Provide the [X, Y] coordinate of the cell's center where the given text is located.  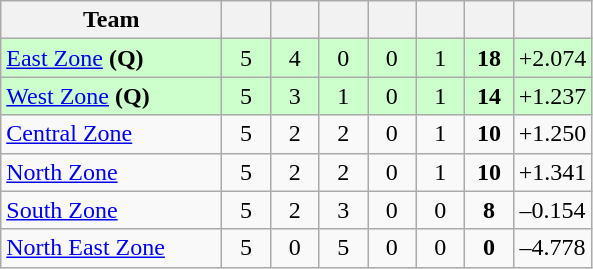
+1.341 [552, 172]
+1.250 [552, 134]
East Zone (Q) [112, 58]
+2.074 [552, 58]
–0.154 [552, 210]
West Zone (Q) [112, 96]
South Zone [112, 210]
8 [490, 210]
–4.778 [552, 248]
4 [294, 58]
Team [112, 20]
18 [490, 58]
North Zone [112, 172]
Central Zone [112, 134]
+1.237 [552, 96]
14 [490, 96]
North East Zone [112, 248]
